Determine the [X, Y] coordinate at the center of the cell enclosing the given text.  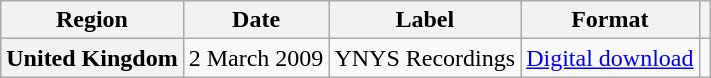
United Kingdom [92, 58]
2 March 2009 [256, 58]
Label [425, 20]
Format [610, 20]
Date [256, 20]
Region [92, 20]
Digital download [610, 58]
YNYS Recordings [425, 58]
